For the text-containing cell, return its midpoint in [X, Y] coordinate format. 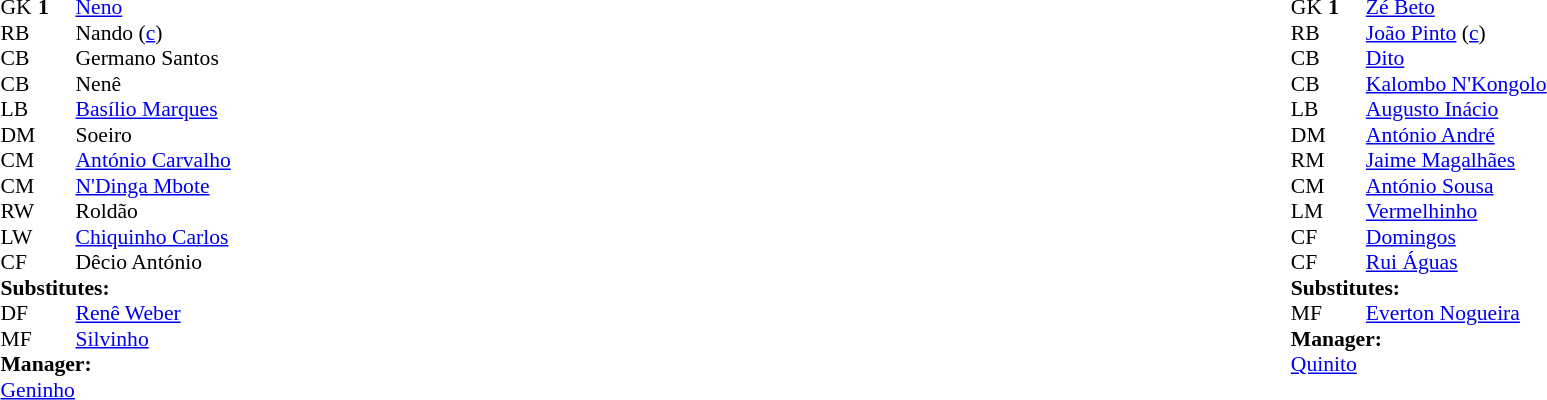
DF [19, 313]
Nenê [154, 84]
Kalombo N'Kongolo [1456, 84]
LM [1310, 211]
Soeiro [154, 135]
Renê Weber [154, 313]
António André [1456, 135]
RM [1310, 161]
António Carvalho [154, 161]
Jaime Magalhães [1456, 161]
RW [19, 211]
Nando (c) [154, 33]
N'Dinga Mbote [154, 186]
Augusto Inácio [1456, 109]
LW [19, 237]
Domingos [1456, 237]
Dito [1456, 59]
Rui Águas [1456, 263]
Basílio Marques [154, 109]
Dêcio António [154, 263]
Everton Nogueira [1456, 313]
Germano Santos [154, 59]
João Pinto (c) [1456, 33]
António Sousa [1456, 186]
Quinito [1419, 365]
Silvinho [154, 339]
Vermelhinho [1456, 211]
Roldão [154, 211]
Chiquinho Carlos [154, 237]
